From the cell containing the given text, extract its center point as [X, Y] coordinate. 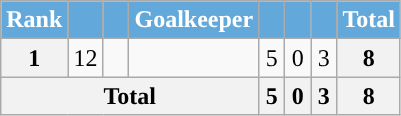
12 [86, 58]
1 [34, 58]
Rank [34, 20]
Goalkeeper [194, 20]
